Scan for the cell matching the given text and deliver its [X, Y] coordinate at center. 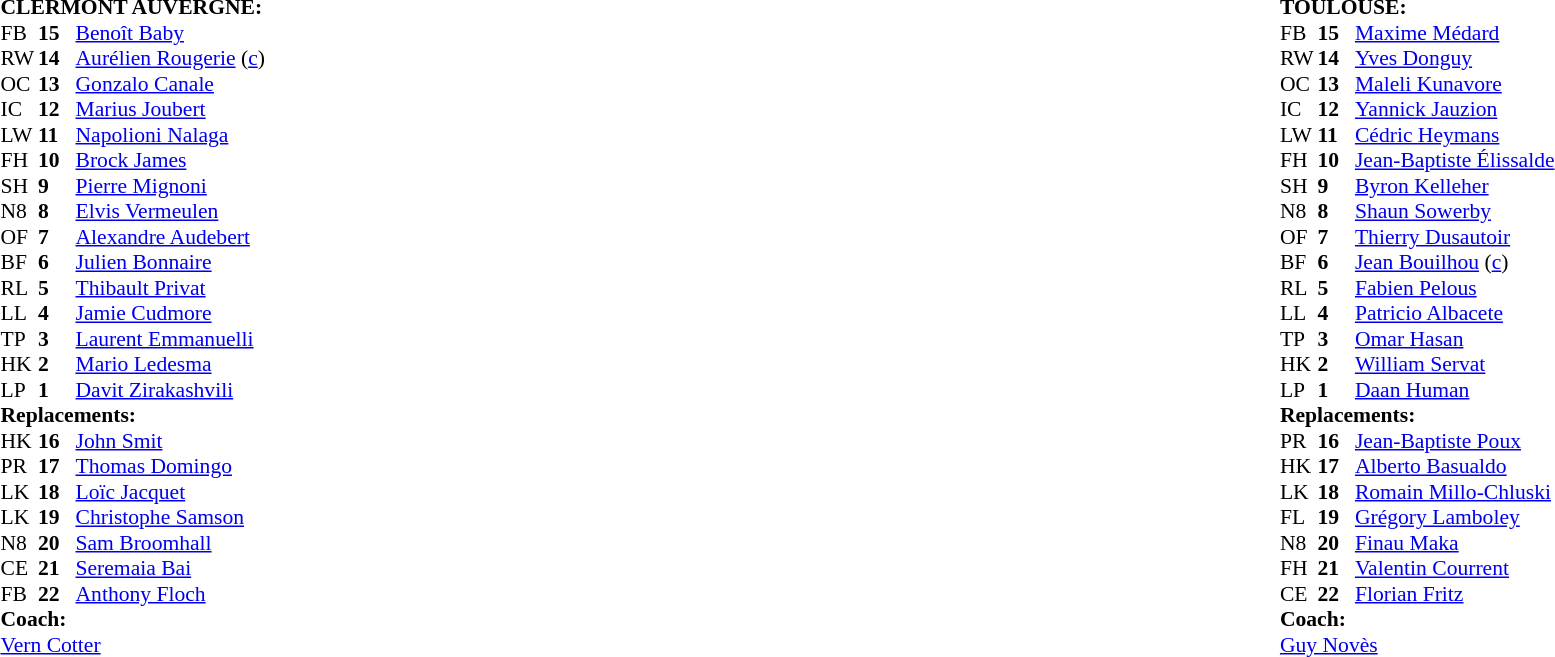
Napolioni Nalaga [170, 135]
Mario Ledesma [170, 365]
Gonzalo Canale [170, 84]
Anthony Floch [170, 594]
Jean-Baptiste Élissalde [1455, 161]
Jean Bouilhou (c) [1455, 263]
Brock James [170, 161]
Jean-Baptiste Poux [1455, 441]
Yves Donguy [1455, 59]
Maxime Médard [1455, 33]
Laurent Emmanuelli [170, 339]
Romain Millo-Chluski [1455, 492]
Thibault Privat [170, 288]
Finau Maka [1455, 543]
Thierry Dusautoir [1455, 237]
Grégory Lamboley [1455, 517]
FL [1299, 517]
Florian Fritz [1455, 594]
William Servat [1455, 365]
Byron Kelleher [1455, 186]
Julien Bonnaire [170, 263]
Alberto Basualdo [1455, 467]
Thomas Domingo [170, 467]
Elvis Vermeulen [170, 211]
Valentin Courrent [1455, 569]
Yannick Jauzion [1455, 109]
Pierre Mignoni [170, 186]
Seremaia Bai [170, 569]
Christophe Samson [170, 517]
Aurélien Rougerie (c) [170, 59]
John Smit [170, 441]
Jamie Cudmore [170, 313]
Daan Human [1455, 390]
Patricio Albacete [1455, 313]
Loïc Jacquet [170, 492]
Benoît Baby [170, 33]
Alexandre Audebert [170, 237]
Davit Zirakashvili [170, 390]
Marius Joubert [170, 109]
Fabien Pelous [1455, 288]
Cédric Heymans [1455, 135]
Omar Hasan [1455, 339]
Maleli Kunavore [1455, 84]
Shaun Sowerby [1455, 211]
Sam Broomhall [170, 543]
